Extract the (x, y) coordinate from the center of the cell holding the provided text.  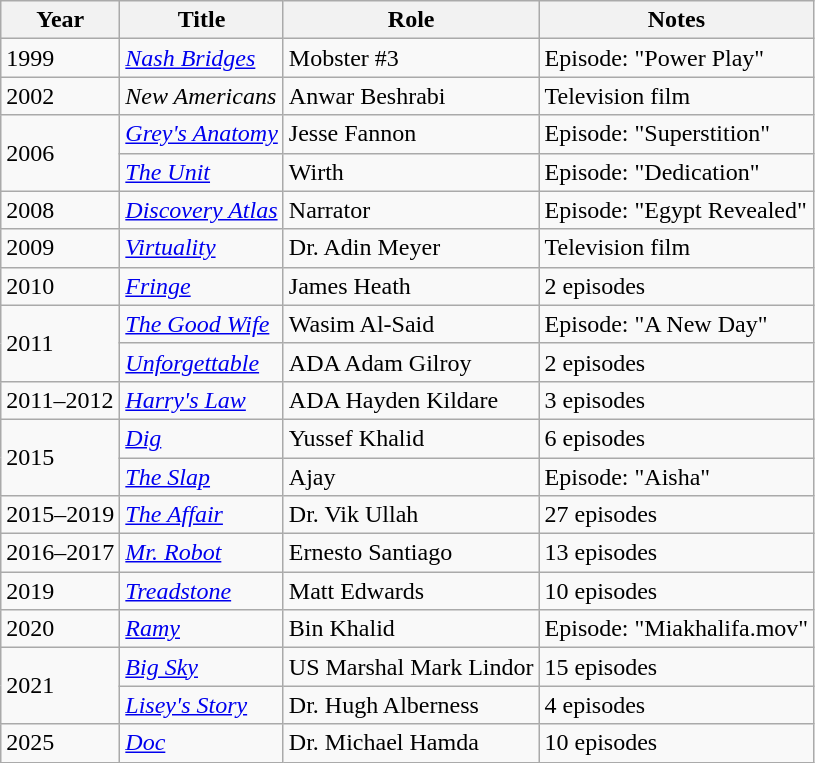
The Affair (202, 515)
Jesse Fannon (411, 134)
Nash Bridges (202, 58)
2020 (60, 629)
Narrator (411, 210)
Virtuality (202, 248)
Ernesto Santiago (411, 553)
13 episodes (676, 553)
2008 (60, 210)
Fringe (202, 286)
James Heath (411, 286)
US Marshal Mark Lindor (411, 667)
Mr. Robot (202, 553)
2011–2012 (60, 400)
Harry's Law (202, 400)
Matt Edwards (411, 591)
Yussef Khalid (411, 438)
Notes (676, 20)
2011 (60, 343)
ADA Adam Gilroy (411, 362)
2010 (60, 286)
Wasim Al-Said (411, 324)
Episode: "Dedication" (676, 172)
Title (202, 20)
The Slap (202, 477)
4 episodes (676, 705)
Treadstone (202, 591)
Dig (202, 438)
Grey's Anatomy (202, 134)
2019 (60, 591)
Episode: "Power Play" (676, 58)
27 episodes (676, 515)
6 episodes (676, 438)
Ramy (202, 629)
Ajay (411, 477)
Episode: "Aisha" (676, 477)
2015 (60, 457)
2002 (60, 96)
Discovery Atlas (202, 210)
2016–2017 (60, 553)
2009 (60, 248)
Dr. Michael Hamda (411, 743)
Episode: "Egypt Revealed" (676, 210)
2006 (60, 153)
Mobster #3 (411, 58)
Anwar Beshrabi (411, 96)
Doc (202, 743)
2025 (60, 743)
Lisey's Story (202, 705)
The Unit (202, 172)
Dr. Hugh Alberness (411, 705)
Unforgettable (202, 362)
2021 (60, 686)
1999 (60, 58)
Dr. Vik Ullah (411, 515)
Dr. Adin Meyer (411, 248)
New Americans (202, 96)
Role (411, 20)
15 episodes (676, 667)
The Good Wife (202, 324)
Episode: "A New Day" (676, 324)
3 episodes (676, 400)
Year (60, 20)
ADA Hayden Kildare (411, 400)
Wirth (411, 172)
2015–2019 (60, 515)
Bin Khalid (411, 629)
Episode: "Miakhalifa.mov" (676, 629)
Big Sky (202, 667)
Episode: "Superstition" (676, 134)
